Identify which cell holds the provided text, then report its [x, y] central coordinate. 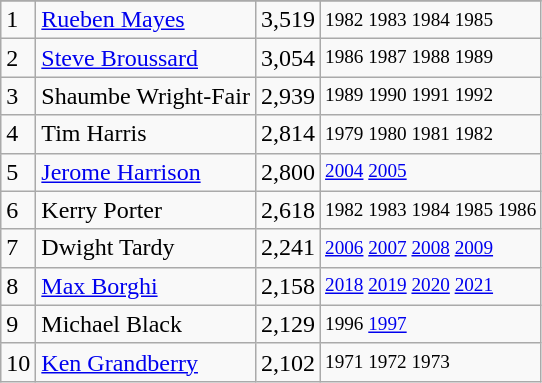
9 [18, 324]
3 [18, 96]
1 [18, 20]
Michael Black [146, 324]
2,241 [288, 248]
5 [18, 172]
2 [18, 58]
2004 2005 [431, 172]
2006 2007 2008 2009 [431, 248]
Max Borghi [146, 286]
10 [18, 362]
3,054 [288, 58]
1996 1997 [431, 324]
2,814 [288, 134]
Shaumbe Wright-Fair [146, 96]
6 [18, 210]
3,519 [288, 20]
2,939 [288, 96]
2,158 [288, 286]
1982 1983 1984 1985 [431, 20]
8 [18, 286]
1982 1983 1984 1985 1986 [431, 210]
2018 2019 2020 2021 [431, 286]
Steve Broussard [146, 58]
1971 1972 1973 [431, 362]
4 [18, 134]
Ken Grandberry [146, 362]
2,129 [288, 324]
2,102 [288, 362]
Kerry Porter [146, 210]
1979 1980 1981 1982 [431, 134]
2,800 [288, 172]
1989 1990 1991 1992 [431, 96]
Jerome Harrison [146, 172]
Tim Harris [146, 134]
1986 1987 1988 1989 [431, 58]
Dwight Tardy [146, 248]
2,618 [288, 210]
Rueben Mayes [146, 20]
7 [18, 248]
